Return the [x, y] coordinate for the center point of the cell that contains the specified text.  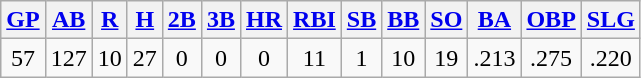
.275 [551, 58]
2B [182, 20]
BB [404, 20]
H [144, 20]
27 [144, 58]
SB [361, 20]
SO [446, 20]
57 [23, 58]
11 [315, 58]
BA [494, 20]
HR [264, 20]
1 [361, 58]
SLG [610, 20]
19 [446, 58]
RBI [315, 20]
127 [68, 58]
GP [23, 20]
AB [68, 20]
OBP [551, 20]
.220 [610, 58]
R [110, 20]
3B [220, 20]
.213 [494, 58]
